For the text-containing cell, return its midpoint in (X, Y) coordinate format. 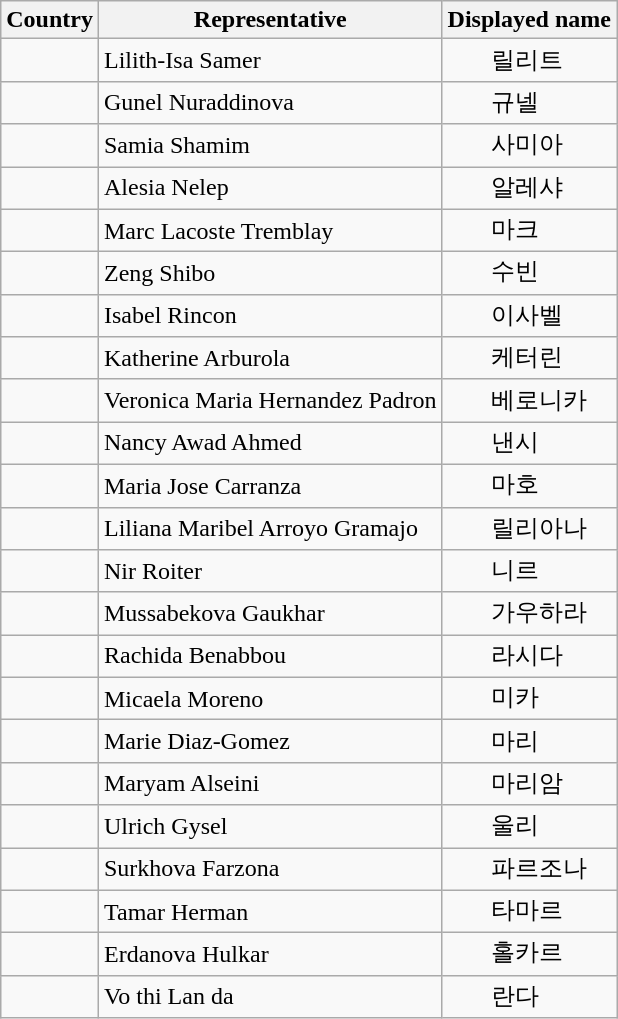
Mussabekova Gaukhar (270, 614)
Rachida Benabbou (270, 656)
알레샤 (529, 188)
규넬 (529, 102)
릴리아나 (529, 528)
마리암 (529, 784)
Maria Jose Carranza (270, 486)
Katherine Arburola (270, 358)
홀카르 (529, 954)
미카 (529, 698)
니르 (529, 572)
가우하라 (529, 614)
파르조나 (529, 870)
Country (50, 20)
마크 (529, 230)
Micaela Moreno (270, 698)
Liliana Maribel Arroyo Gramajo (270, 528)
낸시 (529, 444)
마호 (529, 486)
Veronica Maria Hernandez Padron (270, 400)
사미아 (529, 146)
란다 (529, 996)
이사벨 (529, 316)
Samia Shamim (270, 146)
케터린 (529, 358)
릴리트 (529, 60)
Zeng Shibo (270, 274)
Nancy Awad Ahmed (270, 444)
Vo thi Lan da (270, 996)
Ulrich Gysel (270, 826)
타마르 (529, 912)
Alesia Nelep (270, 188)
라시다 (529, 656)
Lilith-Isa Samer (270, 60)
Erdanova Hulkar (270, 954)
Displayed name (529, 20)
베로니카 (529, 400)
Gunel Nuraddinova (270, 102)
수빈 (529, 274)
마리 (529, 742)
Marc Lacoste Tremblay (270, 230)
Surkhova Farzona (270, 870)
Representative (270, 20)
Marie Diaz-Gomez (270, 742)
울리 (529, 826)
Isabel Rincon (270, 316)
Nir Roiter (270, 572)
Tamar Herman (270, 912)
Maryam Alseini (270, 784)
